From the cell containing the given text, extract its center point as (X, Y) coordinate. 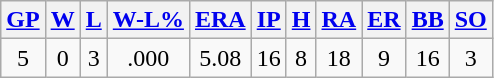
18 (339, 58)
0 (62, 58)
.000 (148, 58)
IP (268, 20)
W (62, 20)
L (94, 20)
5.08 (220, 58)
5 (23, 58)
ERA (220, 20)
ER (384, 20)
9 (384, 58)
GP (23, 20)
RA (339, 20)
8 (301, 58)
W-L% (148, 20)
H (301, 20)
BB (428, 20)
SO (470, 20)
